Find where the given text appears and provide that cell's center as (X, Y) coordinate. 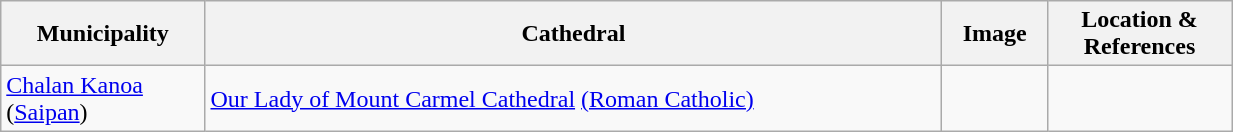
Our Lady of Mount Carmel Cathedral (Roman Catholic) (574, 98)
Municipality (103, 34)
Chalan Kanoa (Saipan) (103, 98)
Image (995, 34)
Location & References (1139, 34)
Cathedral (574, 34)
